Output the (x, y) coordinate of the center of the cell containing the given text.  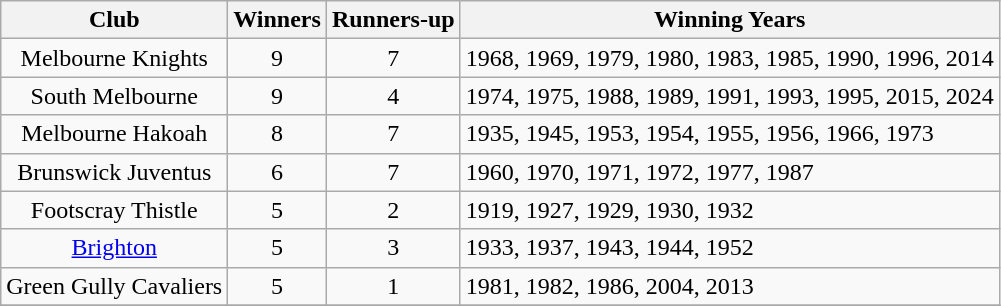
Winners (278, 20)
Brunswick Juventus (114, 172)
1968, 1969, 1979, 1980, 1983, 1985, 1990, 1996, 2014 (730, 58)
Footscray Thistle (114, 210)
1933, 1937, 1943, 1944, 1952 (730, 248)
1960, 1970, 1971, 1972, 1977, 1987 (730, 172)
4 (393, 96)
Runners-up (393, 20)
6 (278, 172)
Brighton (114, 248)
8 (278, 134)
Melbourne Knights (114, 58)
Winning Years (730, 20)
Melbourne Hakoah (114, 134)
2 (393, 210)
1974, 1975, 1988, 1989, 1991, 1993, 1995, 2015, 2024 (730, 96)
1919, 1927, 1929, 1930, 1932 (730, 210)
3 (393, 248)
1935, 1945, 1953, 1954, 1955, 1956, 1966, 1973 (730, 134)
Green Gully Cavaliers (114, 286)
1 (393, 286)
1981, 1982, 1986, 2004, 2013 (730, 286)
South Melbourne (114, 96)
Club (114, 20)
